Return (X, Y) of the center of cell containing provided text 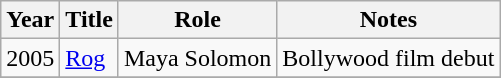
Rog (90, 58)
2005 (30, 58)
Role (197, 20)
Bollywood film debut (388, 58)
Maya Solomon (197, 58)
Title (90, 20)
Year (30, 20)
Notes (388, 20)
